Return [X, Y] of the center of cell containing provided text 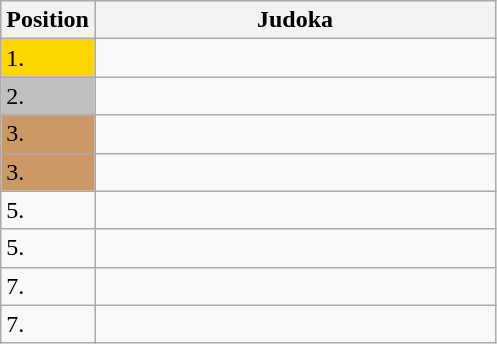
Position [48, 20]
Judoka [294, 20]
1. [48, 58]
2. [48, 96]
